Determine the [X, Y] coordinate at the center of the cell enclosing the given text.  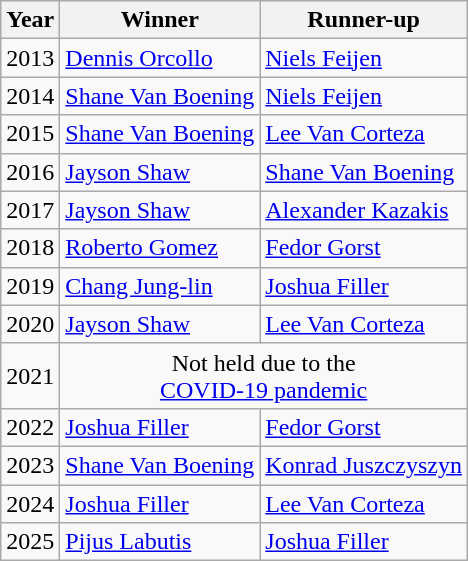
Winner [160, 20]
Not held due to the COVID-19 pandemic [264, 376]
Dennis Orcollo [160, 58]
2017 [30, 210]
2018 [30, 248]
2020 [30, 324]
Alexander Kazakis [364, 210]
2025 [30, 542]
Roberto Gomez [160, 248]
2016 [30, 172]
2021 [30, 376]
Year [30, 20]
Pijus Labutis [160, 542]
2014 [30, 96]
2022 [30, 427]
2023 [30, 465]
2015 [30, 134]
Runner-up [364, 20]
2024 [30, 503]
2019 [30, 286]
Konrad Juszczyszyn [364, 465]
2013 [30, 58]
Chang Jung-lin [160, 286]
